Determine the (x, y) coordinate at the center of the cell enclosing the given text.  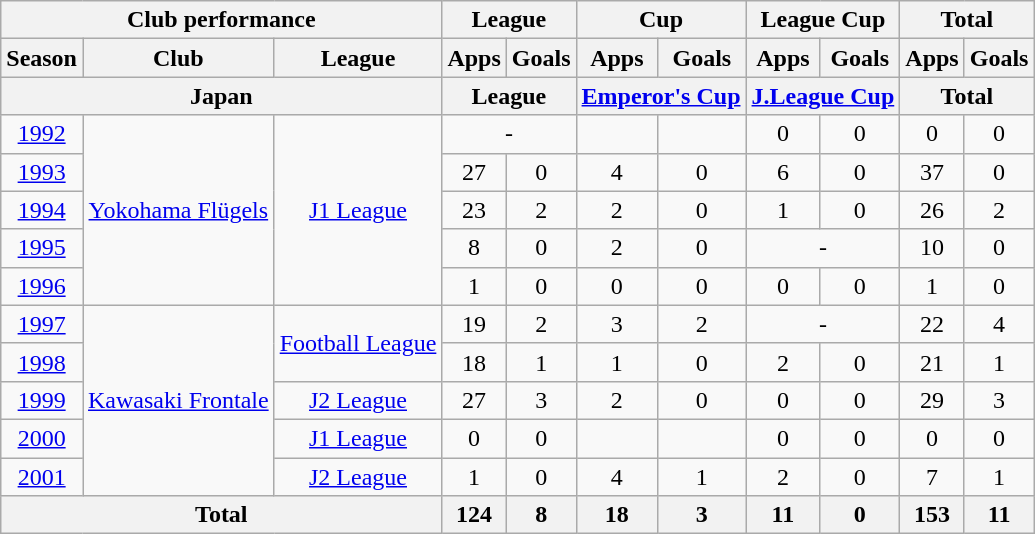
Kawasaki Frontale (178, 400)
6 (783, 172)
2000 (42, 438)
10 (932, 248)
Football League (358, 343)
2001 (42, 477)
Club performance (222, 20)
1997 (42, 324)
7 (932, 477)
19 (474, 324)
124 (474, 515)
1992 (42, 134)
37 (932, 172)
29 (932, 400)
J.League Cup (823, 96)
23 (474, 210)
Season (42, 58)
1998 (42, 362)
1999 (42, 400)
1996 (42, 286)
22 (932, 324)
Emperor's Cup (661, 96)
1995 (42, 248)
21 (932, 362)
Yokohama Flügels (178, 210)
Japan (222, 96)
Cup (661, 20)
26 (932, 210)
1993 (42, 172)
League Cup (823, 20)
Club (178, 58)
153 (932, 515)
1994 (42, 210)
